Search for the cell housing the specified text and yield its [X, Y] center coordinate. 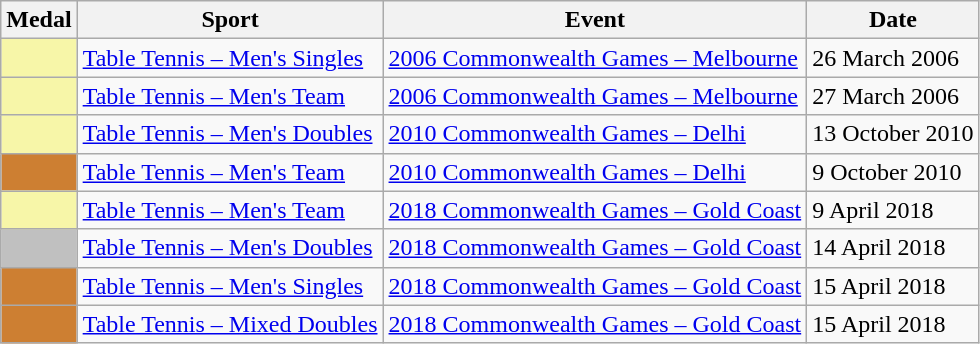
9 October 2010 [893, 172]
Table Tennis – Mixed Doubles [230, 324]
14 April 2018 [893, 248]
Event [595, 20]
27 March 2006 [893, 96]
26 March 2006 [893, 58]
Medal [39, 20]
9 April 2018 [893, 210]
13 October 2010 [893, 134]
Sport [230, 20]
Date [893, 20]
